Provide the (x, y) coordinate of the cell's center where the given text is located.  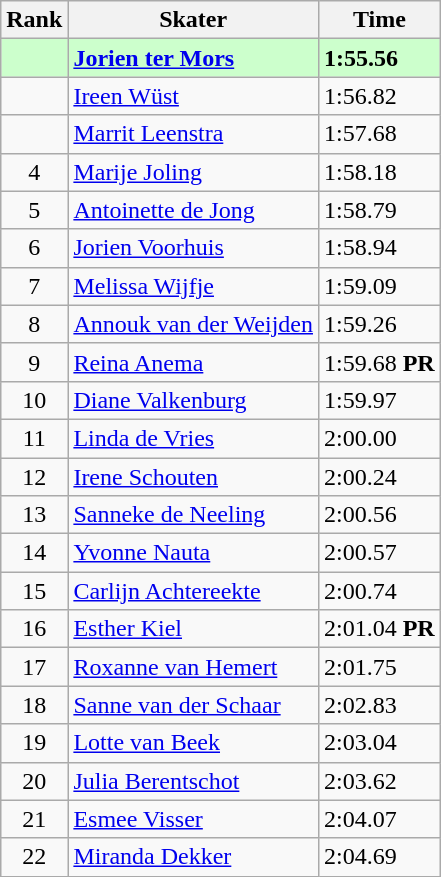
2:02.83 (379, 705)
2:00.56 (379, 515)
Skater (194, 20)
20 (34, 781)
1:59.26 (379, 324)
Marije Joling (194, 172)
Julia Berentschot (194, 781)
Miranda Dekker (194, 857)
Reina Anema (194, 362)
15 (34, 591)
2:00.74 (379, 591)
1:58.79 (379, 210)
Esmee Visser (194, 819)
11 (34, 438)
17 (34, 667)
1:57.68 (379, 134)
16 (34, 629)
Marrit Leenstra (194, 134)
21 (34, 819)
1:59.68 PR (379, 362)
Yvonne Nauta (194, 553)
Sanneke de Neeling (194, 515)
Time (379, 20)
Jorien Voorhuis (194, 248)
2:00.00 (379, 438)
Diane Valkenburg (194, 400)
2:01.75 (379, 667)
14 (34, 553)
22 (34, 857)
Rank (34, 20)
Sanne van der Schaar (194, 705)
Lotte van Beek (194, 743)
8 (34, 324)
2:03.04 (379, 743)
1:58.18 (379, 172)
12 (34, 477)
2:00.57 (379, 553)
13 (34, 515)
5 (34, 210)
2:03.62 (379, 781)
2:04.69 (379, 857)
1:55.56 (379, 58)
Melissa Wijfje (194, 286)
Irene Schouten (194, 477)
Linda de Vries (194, 438)
Carlijn Achtereekte (194, 591)
7 (34, 286)
Ireen Wüst (194, 96)
1:59.09 (379, 286)
2:01.04 PR (379, 629)
1:58.94 (379, 248)
1:59.97 (379, 400)
2:04.07 (379, 819)
Roxanne van Hemert (194, 667)
19 (34, 743)
Annouk van der Weijden (194, 324)
1:56.82 (379, 96)
6 (34, 248)
18 (34, 705)
Jorien ter Mors (194, 58)
10 (34, 400)
Esther Kiel (194, 629)
9 (34, 362)
2:00.24 (379, 477)
Antoinette de Jong (194, 210)
4 (34, 172)
